Find where the given text appears and provide that cell's center as [x, y] coordinate. 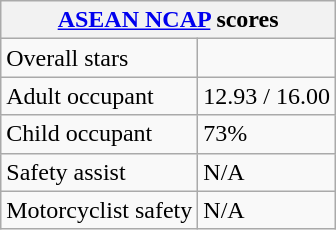
ASEAN NCAP scores [168, 20]
Motorcyclist safety [100, 210]
Adult occupant [100, 96]
Overall stars [100, 58]
73% [267, 134]
Child occupant [100, 134]
12.93 / 16.00 [267, 96]
Safety assist [100, 172]
